Search for the cell housing the specified text and yield its (x, y) center coordinate. 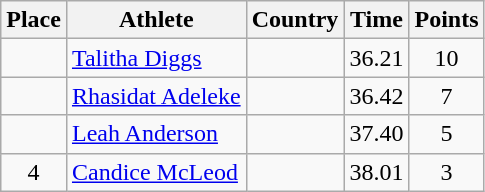
3 (446, 172)
36.21 (376, 58)
5 (446, 134)
Time (376, 20)
Leah Anderson (156, 134)
Athlete (156, 20)
Country (295, 20)
7 (446, 96)
Candice McLeod (156, 172)
Place (34, 20)
Rhasidat Adeleke (156, 96)
37.40 (376, 134)
10 (446, 58)
Talitha Diggs (156, 58)
38.01 (376, 172)
36.42 (376, 96)
4 (34, 172)
Points (446, 20)
